Output the [X, Y] coordinate of the center of the cell containing the given text.  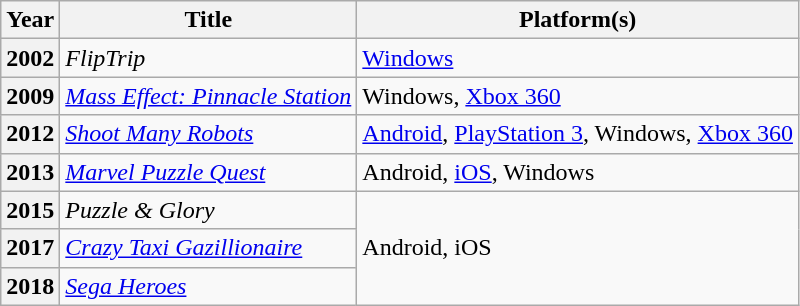
Puzzle & Glory [208, 210]
2015 [30, 210]
Platform(s) [578, 20]
Android, iOS [578, 248]
Sega Heroes [208, 286]
2009 [30, 96]
2017 [30, 248]
Android, iOS, Windows [578, 172]
Title [208, 20]
2018 [30, 286]
Crazy Taxi Gazillionaire [208, 248]
FlipTrip [208, 58]
Shoot Many Robots [208, 134]
2013 [30, 172]
Windows, Xbox 360 [578, 96]
Mass Effect: Pinnacle Station [208, 96]
Android, PlayStation 3, Windows, Xbox 360 [578, 134]
Marvel Puzzle Quest [208, 172]
2002 [30, 58]
Windows [578, 58]
Year [30, 20]
2012 [30, 134]
